Extract the [X, Y] coordinate from the center of the cell holding the provided text.  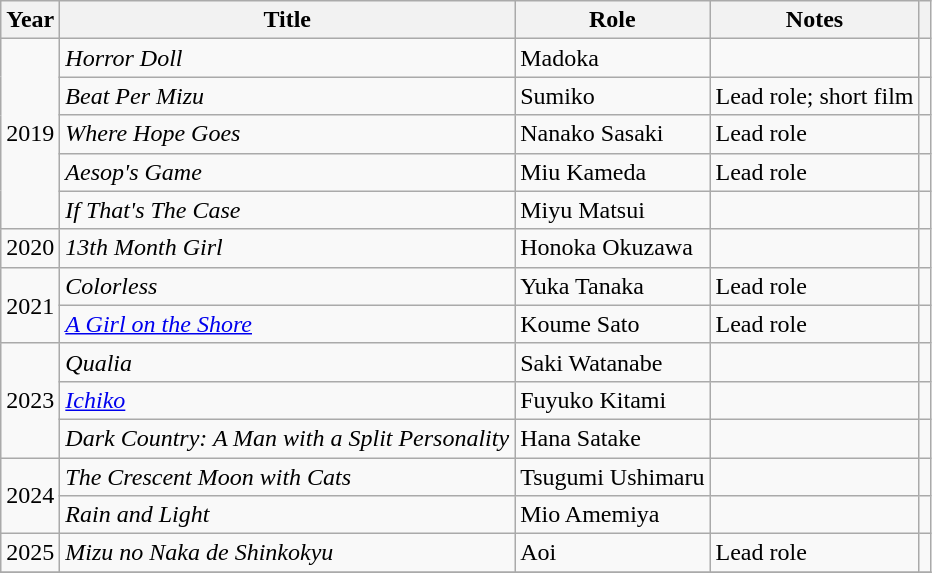
A Girl on the Shore [288, 324]
2021 [30, 305]
Aoi [612, 553]
The Crescent Moon with Cats [288, 477]
Where Hope Goes [288, 134]
Yuka Tanaka [612, 286]
Madoka [612, 58]
Role [612, 20]
Tsugumi Ushimaru [612, 477]
2025 [30, 553]
Notes [814, 20]
Lead role; short film [814, 96]
Koume Sato [612, 324]
Horror Doll [288, 58]
Rain and Light [288, 515]
If That's The Case [288, 210]
Qualia [288, 362]
Year [30, 20]
Mizu no Naka de Shinkokyu [288, 553]
Colorless [288, 286]
Sumiko [612, 96]
13th Month Girl [288, 248]
2023 [30, 400]
Title [288, 20]
2024 [30, 496]
2019 [30, 134]
Miyu Matsui [612, 210]
Saki Watanabe [612, 362]
Beat Per Mizu [288, 96]
Nanako Sasaki [612, 134]
Ichiko [288, 400]
Mio Amemiya [612, 515]
Aesop's Game [288, 172]
Honoka Okuzawa [612, 248]
2020 [30, 248]
Dark Country: A Man with a Split Personality [288, 438]
Hana Satake [612, 438]
Fuyuko Kitami [612, 400]
Miu Kameda [612, 172]
